Return the (X, Y) coordinate for the center point of the cell that contains the specified text.  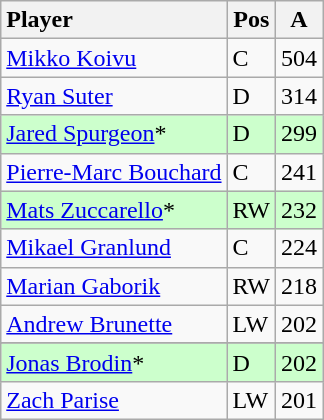
232 (298, 210)
Jared Spurgeon* (114, 134)
Mikko Koivu (114, 58)
224 (298, 248)
Pierre-Marc Bouchard (114, 172)
Mikael Granlund (114, 248)
299 (298, 134)
Zach Parise (114, 400)
241 (298, 172)
Pos (251, 20)
Jonas Brodin* (114, 362)
A (298, 20)
Mats Zuccarello* (114, 210)
504 (298, 58)
Andrew Brunette (114, 324)
Player (114, 20)
314 (298, 96)
201 (298, 400)
218 (298, 286)
Ryan Suter (114, 96)
Marian Gaborik (114, 286)
